Return [x, y] of the center of cell containing provided text 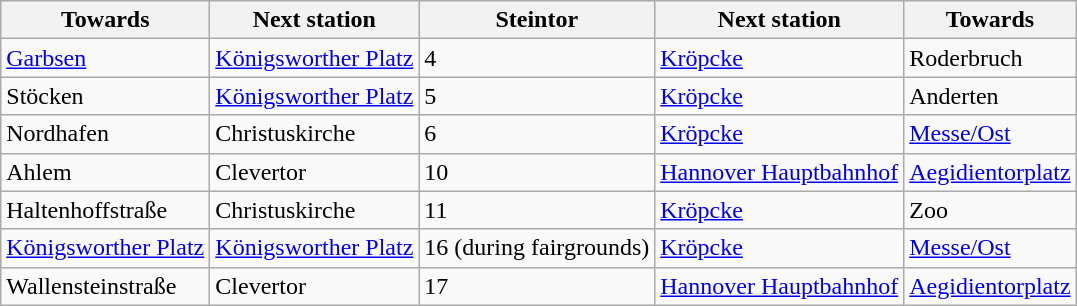
Nordhafen [106, 134]
4 [537, 58]
Roderbruch [990, 58]
Anderten [990, 96]
Haltenhoffstraße [106, 210]
11 [537, 210]
Stöcken [106, 96]
Steintor [537, 20]
10 [537, 172]
Zoo [990, 210]
Wallensteinstraße [106, 286]
16 (during fairgrounds) [537, 248]
5 [537, 96]
Garbsen [106, 58]
Ahlem [106, 172]
17 [537, 286]
6 [537, 134]
